Identify which cell holds the provided text, then report its (X, Y) central coordinate. 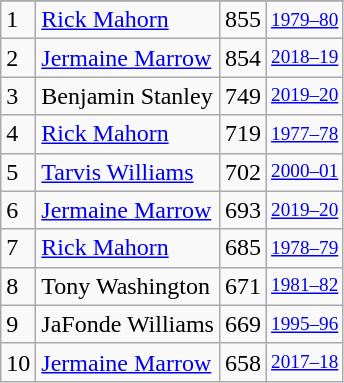
Benjamin Stanley (128, 96)
4 (18, 134)
854 (242, 58)
749 (242, 96)
5 (18, 172)
6 (18, 210)
2018–19 (305, 58)
JaFonde Williams (128, 324)
719 (242, 134)
669 (242, 324)
1 (18, 20)
3 (18, 96)
702 (242, 172)
2 (18, 58)
1977–78 (305, 134)
685 (242, 248)
Tony Washington (128, 286)
1978–79 (305, 248)
2000–01 (305, 172)
855 (242, 20)
658 (242, 362)
7 (18, 248)
671 (242, 286)
1979–80 (305, 20)
10 (18, 362)
9 (18, 324)
693 (242, 210)
Tarvis Williams (128, 172)
1981–82 (305, 286)
8 (18, 286)
2017–18 (305, 362)
1995–96 (305, 324)
